From the cell containing the given text, extract its center point as (x, y) coordinate. 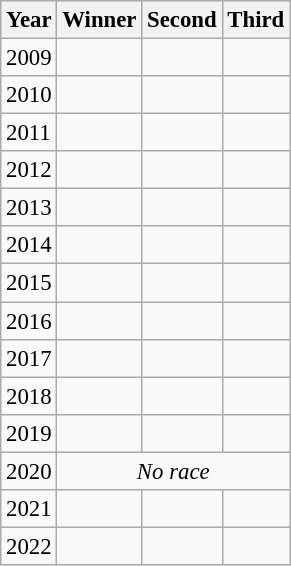
2013 (29, 208)
2019 (29, 433)
2016 (29, 321)
Third (256, 20)
2021 (29, 509)
2022 (29, 546)
2020 (29, 471)
2018 (29, 396)
No race (174, 471)
Year (29, 20)
2014 (29, 245)
2011 (29, 133)
Second (182, 20)
2015 (29, 283)
2010 (29, 95)
2012 (29, 170)
2009 (29, 58)
2017 (29, 358)
Winner (100, 20)
